Determine the [x, y] coordinate at the center of the cell enclosing the given text.  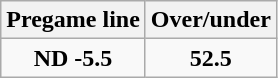
ND -5.5 [74, 58]
52.5 [210, 58]
Pregame line [74, 20]
Over/under [210, 20]
